Determine the [X, Y] coordinate at the center of the cell enclosing the given text.  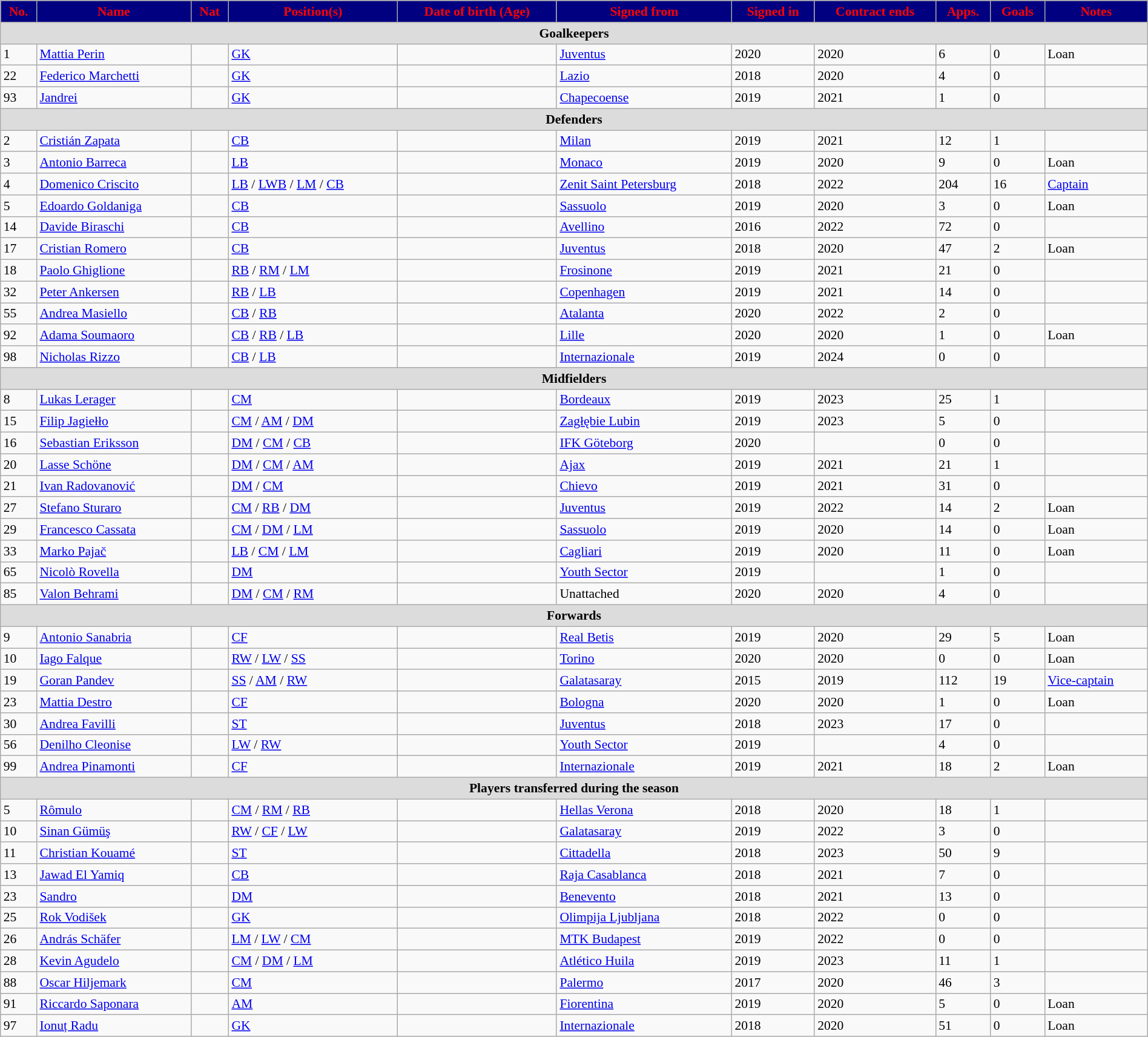
Sandro [114, 896]
2016 [773, 227]
CB / RB [312, 314]
Name [114, 12]
2024 [875, 357]
Signed from [644, 12]
Torino [644, 659]
55 [19, 314]
Christian Kouamé [114, 853]
Mattia Perin [114, 55]
97 [19, 1026]
Atlético Huila [644, 961]
Filip Jagiełło [114, 422]
Kevin Agudelo [114, 961]
91 [19, 1004]
Andrea Pinamonti [114, 767]
Zagłębie Lubin [644, 422]
Marko Pajač [114, 551]
28 [19, 961]
88 [19, 982]
LM / LW / CM [312, 939]
Goalkeepers [574, 33]
22 [19, 76]
Antonio Sanabria [114, 637]
92 [19, 336]
56 [19, 745]
DM / CM / CB [312, 443]
Lukas Lerager [114, 400]
Captain [1096, 184]
CM / RM / RB [312, 810]
Goran Pandev [114, 681]
Players transferred during the season [574, 789]
Ivan Radovanović [114, 486]
Zenit Saint Petersburg [644, 184]
LB [312, 163]
CB / RB / LB [312, 336]
Domenico Criscito [114, 184]
51 [963, 1026]
30 [19, 724]
SS / AM / RW [312, 681]
204 [963, 184]
Hellas Verona [644, 810]
47 [963, 249]
85 [19, 594]
LB / LWB / LM / CB [312, 184]
Vice-captain [1096, 681]
112 [963, 681]
Cittadella [644, 853]
Chapecoense [644, 98]
Real Betis [644, 637]
RB / LB [312, 292]
LB / CM / LM [312, 551]
Cristián Zapata [114, 141]
Olimpija Ljubljana [644, 918]
Notes [1096, 12]
Avellino [644, 227]
20 [19, 465]
Adama Soumaoro [114, 336]
Bologna [644, 702]
Midfielders [574, 379]
Fiorentina [644, 1004]
65 [19, 572]
Lazio [644, 76]
Antonio Barreca [114, 163]
Date of birth (Age) [477, 12]
Nicolò Rovella [114, 572]
15 [19, 422]
DM / CM / RM [312, 594]
Riccardo Saponara [114, 1004]
Raja Casablanca [644, 875]
Edoardo Goldaniga [114, 206]
99 [19, 767]
Frosinone [644, 271]
Federico Marchetti [114, 76]
Valon Behrami [114, 594]
26 [19, 939]
50 [963, 853]
RW / CF / LW [312, 832]
93 [19, 98]
Cagliari [644, 551]
Rômulo [114, 810]
Position(s) [312, 12]
Iago Falque [114, 659]
31 [963, 486]
Lille [644, 336]
98 [19, 357]
Andrea Favilli [114, 724]
Monaco [644, 163]
72 [963, 227]
Andrea Masiello [114, 314]
Atalanta [644, 314]
DM / CM [312, 486]
CM / RB / DM [312, 508]
Contract ends [875, 12]
RW / LW / SS [312, 659]
Denilho Cleonise [114, 745]
Apps. [963, 12]
Unattached [644, 594]
CB / LB [312, 357]
Cristian Romero [114, 249]
Ajax [644, 465]
2015 [773, 681]
Defenders [574, 119]
LW / RW [312, 745]
Chievo [644, 486]
Benevento [644, 896]
Oscar Hiljemark [114, 982]
IFK Göteborg [644, 443]
András Schäfer [114, 939]
Sinan Gümüş [114, 832]
Paolo Ghiglione [114, 271]
Peter Ankersen [114, 292]
Milan [644, 141]
Davide Biraschi [114, 227]
Nat [209, 12]
Ionuț Radu [114, 1026]
No. [19, 12]
Nicholas Rizzo [114, 357]
RB / RM / LM [312, 271]
Jandrei [114, 98]
DM / CM / AM [312, 465]
Bordeaux [644, 400]
Copenhagen [644, 292]
6 [963, 55]
33 [19, 551]
Jawad El Yamiq [114, 875]
Forwards [574, 616]
Lasse Schöne [114, 465]
AM [312, 1004]
CM / AM / DM [312, 422]
Goals [1018, 12]
8 [19, 400]
Rok Vodišek [114, 918]
Sebastian Eriksson [114, 443]
7 [963, 875]
27 [19, 508]
32 [19, 292]
12 [963, 141]
Mattia Destro [114, 702]
Signed in [773, 12]
46 [963, 982]
Palermo [644, 982]
2017 [773, 982]
Francesco Cassata [114, 529]
MTK Budapest [644, 939]
Stefano Sturaro [114, 508]
